From the cell containing the given text, extract its center point as [x, y] coordinate. 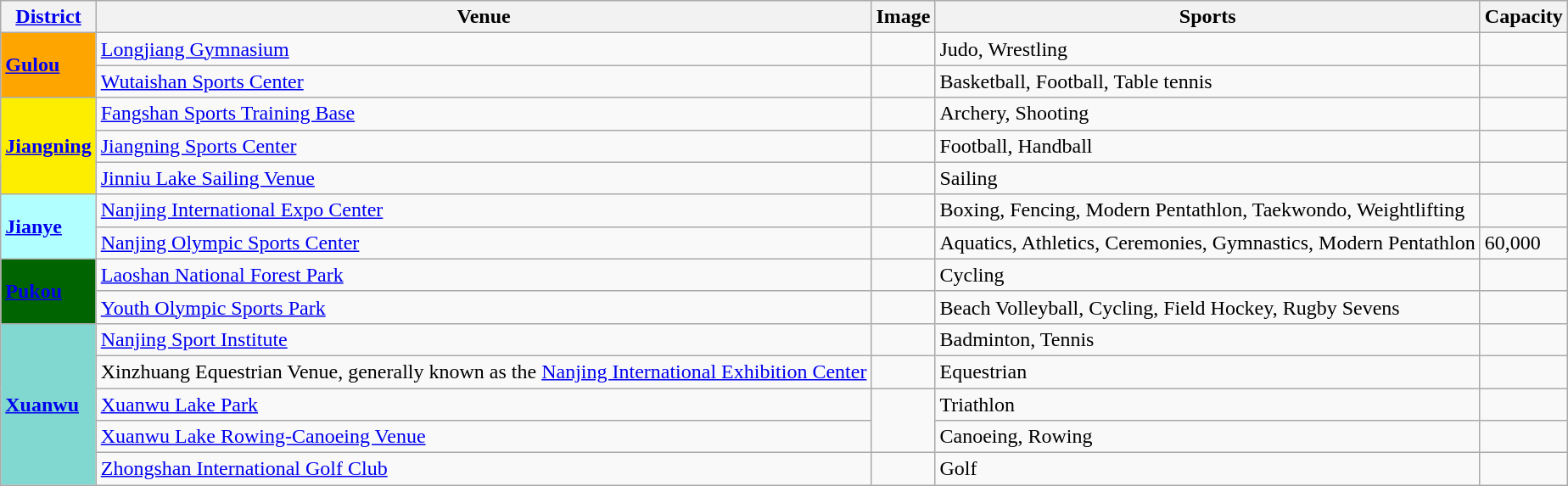
Cycling [1207, 275]
Football, Handball [1207, 146]
Laoshan National Forest Park [484, 275]
Xinzhuang Equestrian Venue, generally known as the Nanjing International Exhibition Center [484, 371]
Gulou [48, 65]
Xuanwu [48, 404]
Judo, Wrestling [1207, 49]
Pukou [48, 291]
Aquatics, Athletics, Ceremonies, Gymnastics, Modern Pentathlon [1207, 243]
Triathlon [1207, 405]
Capacity [1524, 17]
Wutaishan Sports Center [484, 81]
Archery, Shooting [1207, 114]
Jianye [48, 226]
Sailing [1207, 178]
Beach Volleyball, Cycling, Field Hockey, Rugby Sevens [1207, 307]
Golf [1207, 469]
Nanjing Sport Institute [484, 339]
Sports [1207, 17]
Jiangning [48, 146]
Image [903, 17]
Venue [484, 17]
Basketball, Football, Table tennis [1207, 81]
Nanjing International Expo Center [484, 210]
Badminton, Tennis [1207, 339]
Fangshan Sports Training Base [484, 114]
Equestrian [1207, 371]
Zhongshan International Golf Club [484, 469]
District [48, 17]
Xuanwu Lake Park [484, 405]
Boxing, Fencing, Modern Pentathlon, Taekwondo, Weightlifting [1207, 210]
Jinniu Lake Sailing Venue [484, 178]
Longjiang Gymnasium [484, 49]
Nanjing Olympic Sports Center [484, 243]
60,000 [1524, 243]
Xuanwu Lake Rowing-Canoeing Venue [484, 437]
Youth Olympic Sports Park [484, 307]
Canoeing, Rowing [1207, 437]
Jiangning Sports Center [484, 146]
